Search for the cell housing the specified text and yield its [x, y] center coordinate. 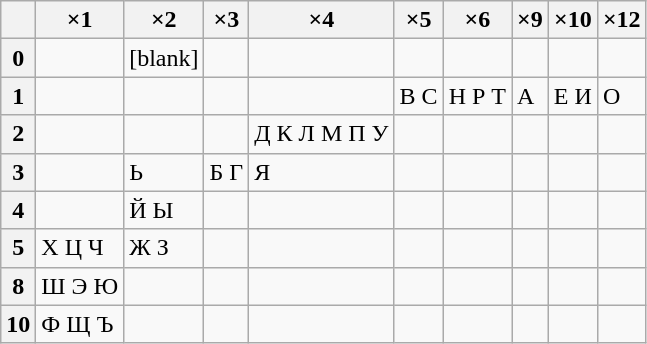
Ф Щ Ъ [80, 324]
×1 [80, 20]
[blank] [164, 58]
×2 [164, 20]
Е И [572, 96]
×12 [622, 20]
1 [18, 96]
Б Г [226, 172]
О [622, 96]
Ь [164, 172]
2 [18, 134]
×9 [530, 20]
Ш Э Ю [80, 286]
Х Ц Ч [80, 248]
5 [18, 248]
3 [18, 172]
0 [18, 58]
Ж З [164, 248]
×10 [572, 20]
×6 [477, 20]
4 [18, 210]
Д К Л М П У [322, 134]
8 [18, 286]
А [530, 96]
Й Ы [164, 210]
×3 [226, 20]
Н Р Т [477, 96]
Я [322, 172]
×5 [418, 20]
В С [418, 96]
×4 [322, 20]
10 [18, 324]
